Search for the cell housing the specified text and yield its [x, y] center coordinate. 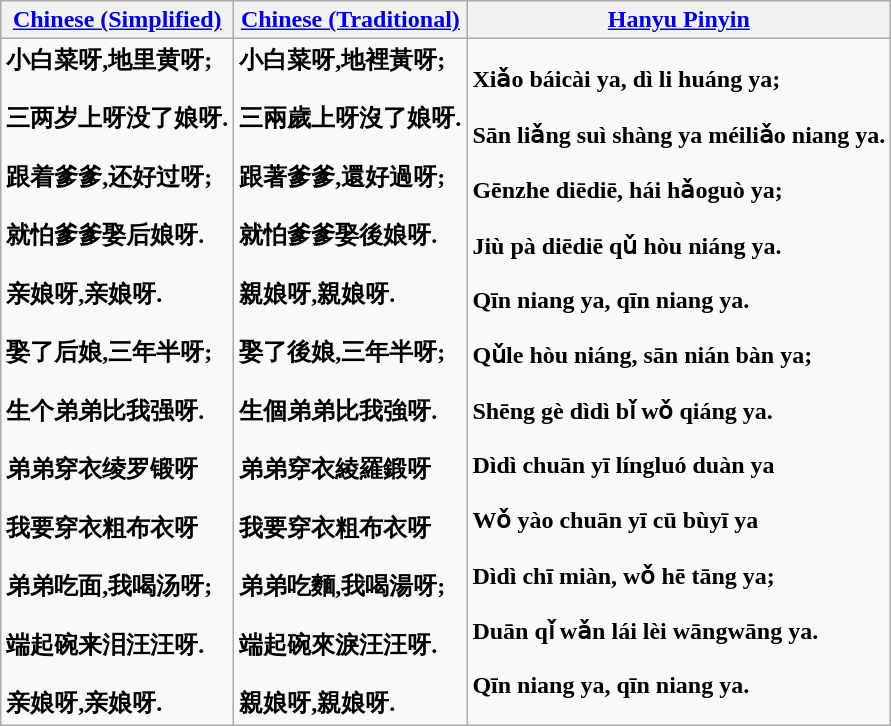
Hanyu Pinyin [679, 20]
Chinese (Traditional) [350, 20]
小白菜呀,地里黄呀;三两岁上呀没了娘呀.跟着爹爹,还好过呀;就怕爹爹娶后娘呀.亲娘呀,亲娘呀.娶了后娘,三年半呀;生个弟弟比我强呀.弟弟穿衣绫罗锻呀我要穿衣粗布衣呀弟弟吃面,我喝汤呀;端起碗来泪汪汪呀.亲娘呀,亲娘呀. [118, 382]
小白菜呀,地裡黃呀;三兩歲上呀沒了娘呀.跟著爹爹,還好過呀;就怕爹爹娶後娘呀.親娘呀,親娘呀.娶了後娘,三年半呀;生個弟弟比我強呀.弟弟穿衣綾羅鍛呀我要穿衣粗布衣呀弟弟吃麵,我喝湯呀;端起碗來淚汪汪呀.親娘呀,親娘呀. [350, 382]
Chinese (Simplified) [118, 20]
